Extract the [X, Y] coordinate from the center of the cell holding the provided text.  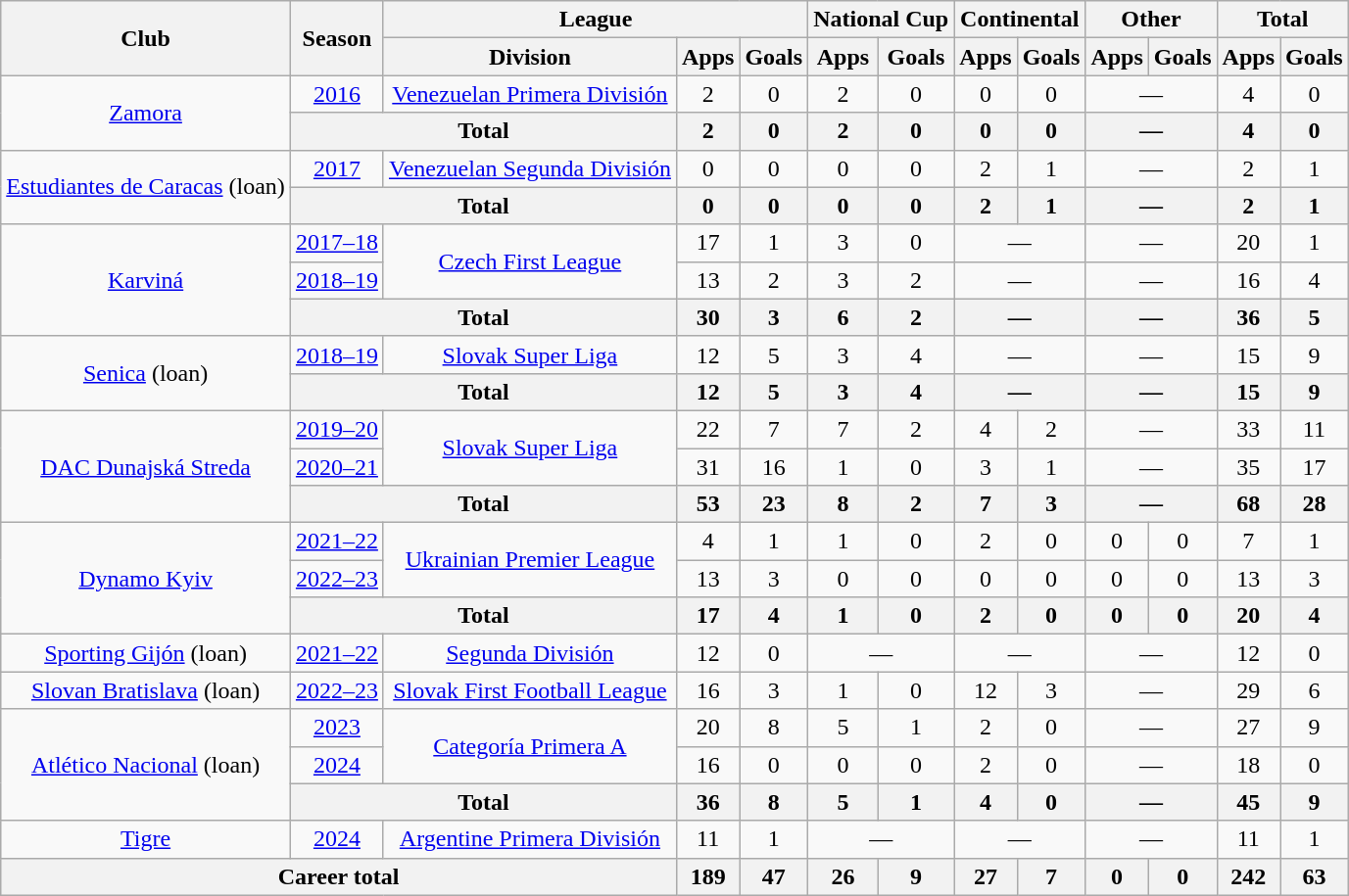
2019–20 [337, 429]
National Cup [882, 20]
29 [1248, 690]
Venezuelan Primera División [529, 94]
18 [1248, 765]
Categoría Primera A [529, 746]
47 [774, 876]
Division [529, 57]
53 [707, 504]
Sporting Gijón (loan) [146, 653]
Segunda División [529, 653]
DAC Dunajská Streda [146, 466]
242 [1248, 876]
28 [1314, 504]
Argentine Primera División [529, 839]
Estudiantes de Caracas (loan) [146, 187]
2023 [337, 728]
Season [337, 38]
2017–18 [337, 243]
Venezuelan Segunda División [529, 168]
31 [707, 467]
45 [1248, 802]
Atlético Nacional (loan) [146, 765]
Club [146, 38]
35 [1248, 467]
Career total [339, 876]
Other [1151, 20]
Czech First League [529, 261]
2020–21 [337, 467]
Dynamo Kyiv [146, 579]
Tigre [146, 839]
2017 [337, 168]
Slovak First Football League [529, 690]
22 [707, 429]
League [596, 20]
23 [774, 504]
Slovan Bratislava (loan) [146, 690]
189 [707, 876]
Continental [1020, 20]
68 [1248, 504]
30 [707, 317]
Karviná [146, 280]
Zamora [146, 113]
2016 [337, 94]
26 [843, 876]
Senica (loan) [146, 373]
33 [1248, 429]
Ukrainian Premier League [529, 560]
63 [1314, 876]
